Determine the [X, Y] coordinate at the center of the cell enclosing the given text.  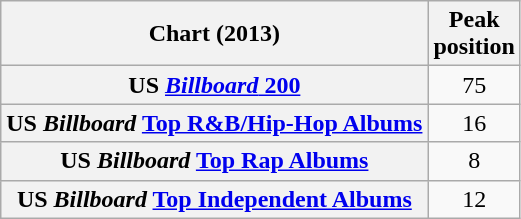
US Billboard Top R&B/Hip-Hop Albums [214, 123]
8 [474, 161]
75 [474, 85]
16 [474, 123]
US Billboard Top Rap Albums [214, 161]
Chart (2013) [214, 34]
12 [474, 199]
US Billboard 200 [214, 85]
Peakposition [474, 34]
US Billboard Top Independent Albums [214, 199]
